Detect which cell encompasses the target text, then output its (X, Y) center coordinate. 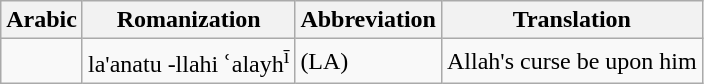
Arabic (42, 20)
Romanization (188, 20)
(LA) (368, 62)
Allah's curse be upon him (572, 62)
la'anatu -llahi ʿalayhī (188, 62)
Abbreviation (368, 20)
Translation (572, 20)
